For the text-containing cell, return its midpoint in (x, y) coordinate format. 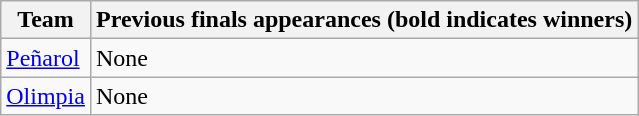
Team (46, 20)
Previous finals appearances (bold indicates winners) (364, 20)
Olimpia (46, 96)
Peñarol (46, 58)
